Return the [x, y] coordinate for the center point of the cell that contains the specified text.  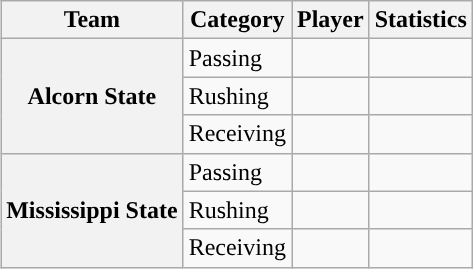
Mississippi State [92, 210]
Team [92, 20]
Alcorn State [92, 96]
Statistics [420, 20]
Category [237, 20]
Player [331, 20]
